Find where the given text appears and provide that cell's center as (X, Y) coordinate. 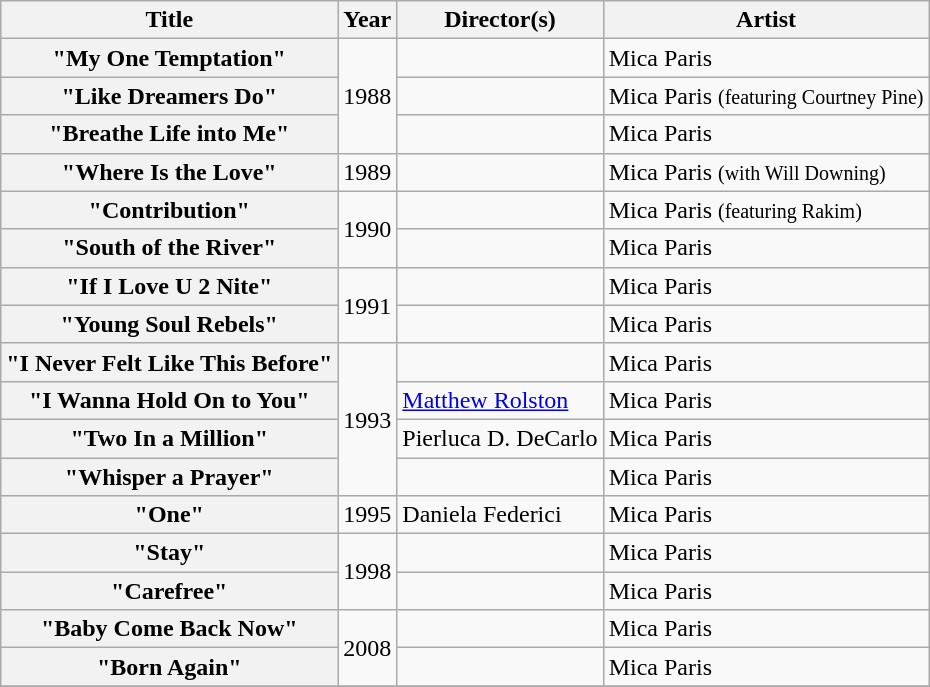
Mica Paris (with Will Downing) (766, 172)
Mica Paris (featuring Rakim) (766, 210)
"One" (170, 515)
Artist (766, 20)
"Carefree" (170, 591)
"Whisper a Prayer" (170, 477)
"Two In a Million" (170, 438)
"Stay" (170, 553)
1988 (368, 96)
"South of the River" (170, 248)
"Contribution" (170, 210)
2008 (368, 648)
Matthew Rolston (500, 400)
1991 (368, 305)
1990 (368, 229)
"Like Dreamers Do" (170, 96)
"My One Temptation" (170, 58)
"I Wanna Hold On to You" (170, 400)
1998 (368, 572)
"I Never Felt Like This Before" (170, 362)
Director(s) (500, 20)
Daniela Federici (500, 515)
Title (170, 20)
Mica Paris (featuring Courtney Pine) (766, 96)
"Where Is the Love" (170, 172)
"Baby Come Back Now" (170, 629)
"Young Soul Rebels" (170, 324)
"Breathe Life into Me" (170, 134)
1993 (368, 419)
Year (368, 20)
"Born Again" (170, 667)
Pierluca D. DeCarlo (500, 438)
"If I Love U 2 Nite" (170, 286)
1995 (368, 515)
1989 (368, 172)
